Pinpoint the cell where the given text exists, returning its [x, y] midpoint coordinate. 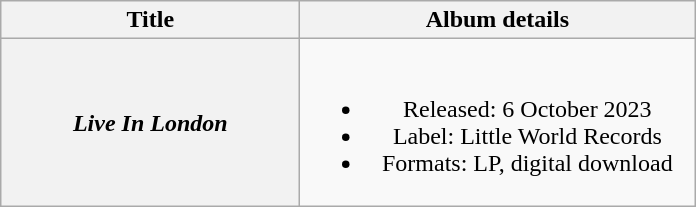
Title [150, 20]
Album details [498, 20]
Released: 6 October 2023Label: Little World RecordsFormats: LP, digital download [498, 122]
Live In London [150, 122]
